Locate the cell with the specified text and output its (x, y) center coordinate. 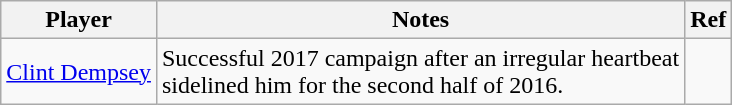
Successful 2017 campaign after an irregular heartbeatsidelined him for the second half of 2016. (420, 72)
Ref (708, 20)
Player (79, 20)
Clint Dempsey (79, 72)
Notes (420, 20)
